Scan for the cell matching the given text and deliver its (X, Y) coordinate at center. 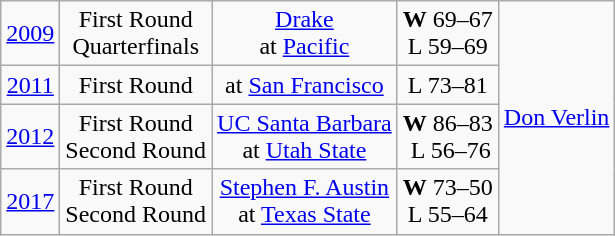
2017 (30, 202)
W 86–83 L 56–76 (448, 136)
L 73–81 (448, 85)
2012 (30, 136)
W 73–50L 55–64 (448, 202)
at San Francisco (305, 85)
First RoundQuarterfinals (136, 34)
W 69–67L 59–69 (448, 34)
Stephen F. Austinat Texas State (305, 202)
2011 (30, 85)
UC Santa Barbaraat Utah State (305, 136)
Drakeat Pacific (305, 34)
Don Verlin (556, 118)
First Round (136, 85)
2009 (30, 34)
